Pinpoint the cell where the given text exists, returning its [x, y] midpoint coordinate. 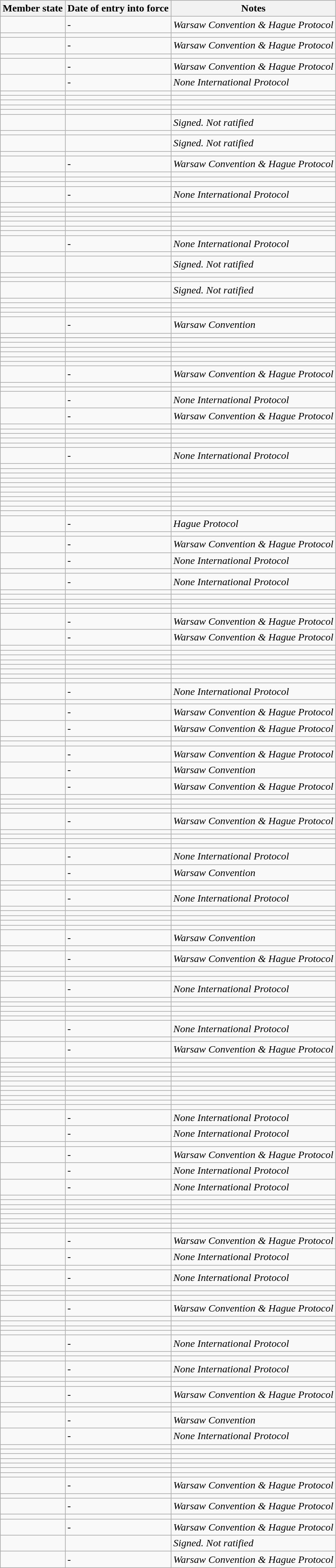
Hague Protocol [254, 524]
Date of entry into force [118, 9]
Notes [254, 9]
Member state [33, 9]
